Return the [X, Y] coordinate for the center point of the cell that contains the specified text.  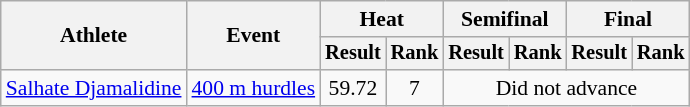
400 m hurdles [254, 88]
Heat [382, 19]
Did not advance [566, 88]
59.72 [353, 88]
Semifinal [504, 19]
Event [254, 36]
Salhate Djamalidine [94, 88]
7 [415, 88]
Final [628, 19]
Athlete [94, 36]
